Scan for the cell matching the given text and deliver its (x, y) coordinate at center. 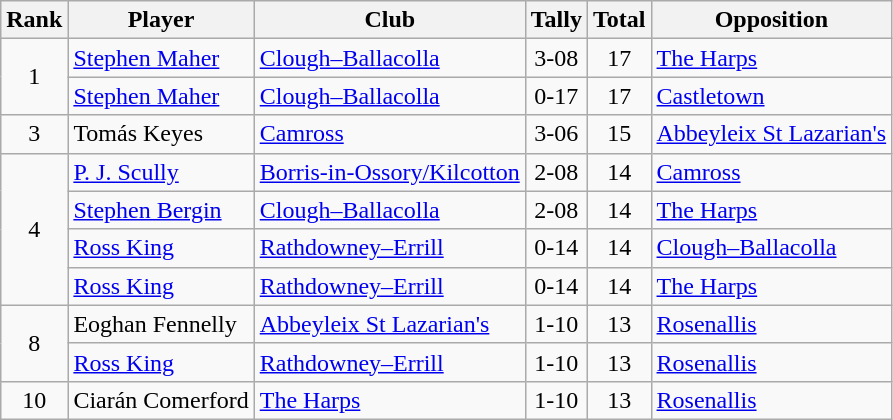
3 (34, 134)
Player (161, 20)
Tomás Keyes (161, 134)
P. J. Scully (161, 172)
10 (34, 400)
15 (619, 134)
Tally (556, 20)
Rank (34, 20)
Stephen Bergin (161, 210)
3-06 (556, 134)
4 (34, 229)
1 (34, 77)
Borris-in-Ossory/Kilcotton (390, 172)
Ciarán Comerford (161, 400)
Total (619, 20)
Opposition (772, 20)
Castletown (772, 96)
Eoghan Fennelly (161, 324)
8 (34, 343)
Club (390, 20)
0-17 (556, 96)
3-08 (556, 58)
